Pinpoint the cell where the given text exists, returning its [x, y] midpoint coordinate. 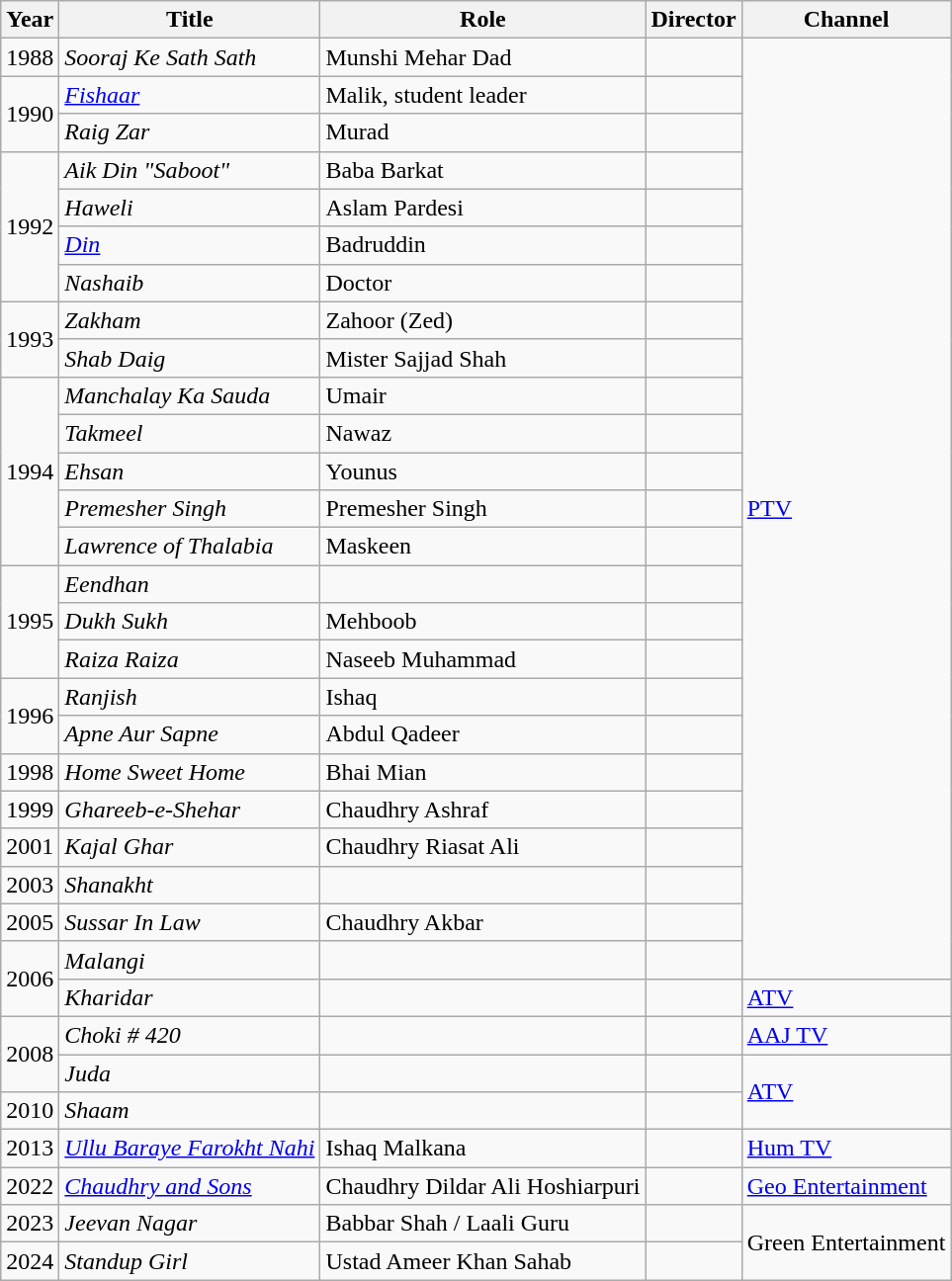
Umair [482, 395]
2013 [30, 1149]
2024 [30, 1261]
Younus [482, 471]
Zahoor (Zed) [482, 320]
Mehboob [482, 622]
Jeevan Nagar [190, 1224]
Nashaib [190, 283]
Ishaq Malkana [482, 1149]
2022 [30, 1186]
Maskeen [482, 547]
Malik, student leader [482, 95]
Standup Girl [190, 1261]
Naseeb Muhammad [482, 659]
2001 [30, 847]
Kajal Ghar [190, 847]
Hum TV [846, 1149]
Chaudhry and Sons [190, 1186]
Doctor [482, 283]
2008 [30, 1054]
Sooraj Ke Sath Sath [190, 57]
Chaudhry Dildar Ali Hoshiarpuri [482, 1186]
Baba Barkat [482, 170]
2005 [30, 922]
Apne Aur Sapne [190, 734]
Abdul Qadeer [482, 734]
Home Sweet Home [190, 772]
Dukh Sukh [190, 622]
Chaudhry Riasat Ali [482, 847]
Ghareeb-e-Shehar [190, 810]
1996 [30, 716]
1995 [30, 622]
Shab Daig [190, 358]
Ustad Ameer Khan Sahab [482, 1261]
Din [190, 245]
Shaam [190, 1111]
Geo Entertainment [846, 1186]
1990 [30, 114]
Malangi [190, 960]
Mister Sajjad Shah [482, 358]
1999 [30, 810]
2003 [30, 885]
Shanakht [190, 885]
Badruddin [482, 245]
Murad [482, 132]
AAJ TV [846, 1035]
Lawrence of Thalabia [190, 547]
1988 [30, 57]
Title [190, 20]
Babbar Shah / Laali Guru [482, 1224]
1994 [30, 470]
2023 [30, 1224]
Eendhan [190, 584]
Chaudhry Akbar [482, 922]
PTV [846, 509]
2006 [30, 979]
Ishaq [482, 697]
Year [30, 20]
Fishaar [190, 95]
Raig Zar [190, 132]
Juda [190, 1072]
Aik Din "Saboot" [190, 170]
Ranjish [190, 697]
1992 [30, 226]
Ehsan [190, 471]
Bhai Mian [482, 772]
Kharidar [190, 997]
Raiza Raiza [190, 659]
Haweli [190, 208]
Channel [846, 20]
1998 [30, 772]
Green Entertainment [846, 1242]
Director [694, 20]
Manchalay Ka Sauda [190, 395]
Takmeel [190, 433]
Chaudhry Ashraf [482, 810]
1993 [30, 339]
Sussar In Law [190, 922]
Munshi Mehar Dad [482, 57]
Nawaz [482, 433]
Choki # 420 [190, 1035]
Aslam Pardesi [482, 208]
Role [482, 20]
Zakham [190, 320]
Ullu Baraye Farokht Nahi [190, 1149]
2010 [30, 1111]
